Return the (x, y) coordinate for the center point of the cell that contains the specified text.  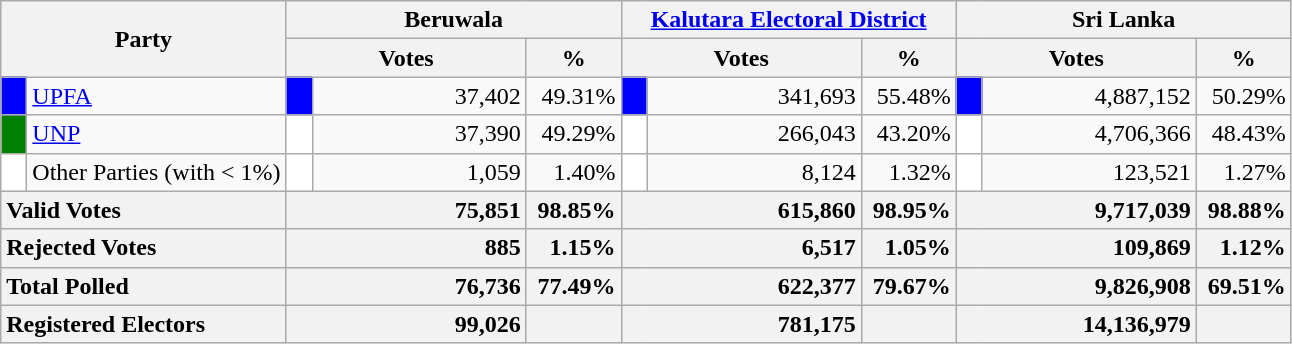
9,717,039 (1076, 210)
77.49% (574, 286)
1.12% (1244, 248)
4,706,366 (1089, 134)
Valid Votes (144, 210)
76,736 (406, 286)
109,869 (1076, 248)
37,402 (419, 96)
55.48% (908, 96)
6,517 (741, 248)
4,887,152 (1089, 96)
1.40% (574, 172)
98.95% (908, 210)
UPFA (156, 96)
781,175 (741, 324)
1.05% (908, 248)
98.88% (1244, 210)
Rejected Votes (144, 248)
9,826,908 (1076, 286)
Sri Lanka (1124, 20)
622,377 (741, 286)
1.15% (574, 248)
49.29% (574, 134)
1.27% (1244, 172)
Other Parties (with < 1%) (156, 172)
341,693 (754, 96)
8,124 (754, 172)
615,860 (741, 210)
43.20% (908, 134)
98.85% (574, 210)
37,390 (419, 134)
266,043 (754, 134)
Party (144, 39)
48.43% (1244, 134)
Kalutara Electoral District (788, 20)
69.51% (1244, 286)
99,026 (406, 324)
79.67% (908, 286)
50.29% (1244, 96)
75,851 (406, 210)
Registered Electors (144, 324)
UNP (156, 134)
14,136,979 (1076, 324)
1,059 (419, 172)
123,521 (1089, 172)
1.32% (908, 172)
885 (406, 248)
49.31% (574, 96)
Beruwala (454, 20)
Total Polled (144, 286)
